Output the (X, Y) coordinate of the center of the cell containing the given text.  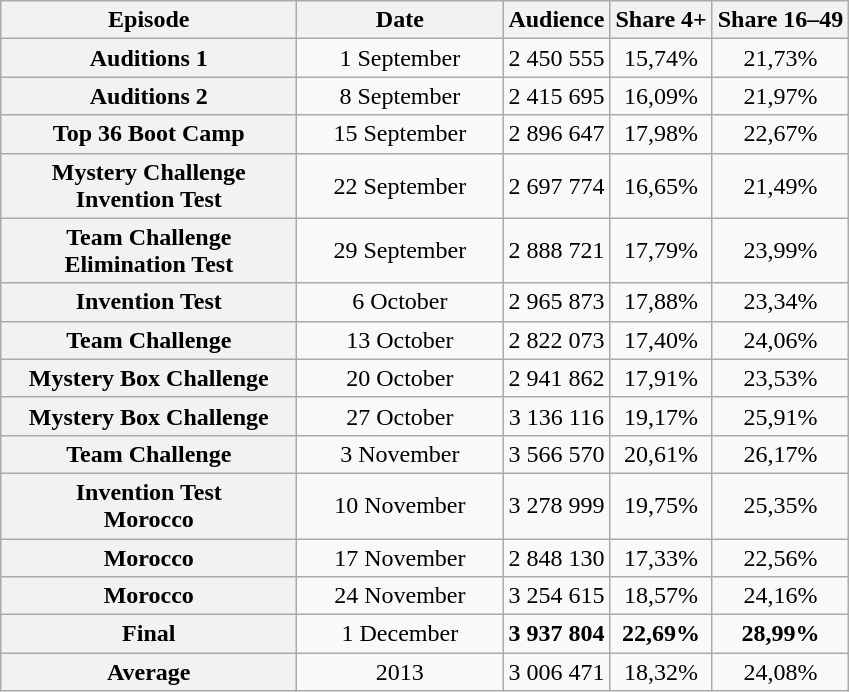
20,61% (661, 454)
3 006 471 (556, 672)
Auditions 2 (149, 96)
23,99% (780, 250)
13 October (400, 340)
24,08% (780, 672)
27 October (400, 416)
1 December (400, 634)
2 941 862 (556, 378)
Audience (556, 20)
17,40% (661, 340)
16,09% (661, 96)
2 450 555 (556, 58)
2 896 647 (556, 134)
Final (149, 634)
2 415 695 (556, 96)
Invention Test (149, 302)
2 697 774 (556, 186)
Invention Test Morocco (149, 506)
Auditions 1 (149, 58)
Team Challenge Elimination Test (149, 250)
Mystery Challenge Invention Test (149, 186)
2 848 130 (556, 557)
1 September (400, 58)
6 October (400, 302)
21,97% (780, 96)
2 822 073 (556, 340)
17,91% (661, 378)
3 November (400, 454)
17,33% (661, 557)
Top 36 Boot Camp (149, 134)
18,32% (661, 672)
24,16% (780, 596)
24,06% (780, 340)
Share 4+ (661, 20)
24 November (400, 596)
8 September (400, 96)
22,56% (780, 557)
Share 16–49 (780, 20)
21,49% (780, 186)
22,69% (661, 634)
22,67% (780, 134)
21,73% (780, 58)
17,88% (661, 302)
Date (400, 20)
23,34% (780, 302)
22 September (400, 186)
29 September (400, 250)
2013 (400, 672)
23,53% (780, 378)
Average (149, 672)
3 254 615 (556, 596)
10 November (400, 506)
18,57% (661, 596)
17,98% (661, 134)
19,75% (661, 506)
17,79% (661, 250)
2 965 873 (556, 302)
25,35% (780, 506)
3 937 804 (556, 634)
Episode (149, 20)
20 October (400, 378)
19,17% (661, 416)
16,65% (661, 186)
3 566 570 (556, 454)
26,17% (780, 454)
17 November (400, 557)
28,99% (780, 634)
15,74% (661, 58)
3 278 999 (556, 506)
25,91% (780, 416)
15 September (400, 134)
2 888 721 (556, 250)
3 136 116 (556, 416)
